Identify which cell holds the provided text, then report its (x, y) central coordinate. 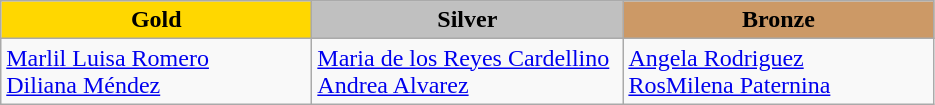
Maria de los Reyes CardellinoAndrea Alvarez (468, 72)
Marlil Luisa RomeroDiliana Méndez (156, 72)
Angela RodriguezRosMilena Paternina (778, 72)
Gold (156, 20)
Silver (468, 20)
Bronze (778, 20)
